Find where the given text appears and provide that cell's center as [x, y] coordinate. 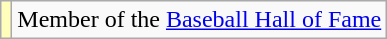
Member of the Baseball Hall of Fame [200, 20]
